Identify which cell holds the provided text, then report its (X, Y) central coordinate. 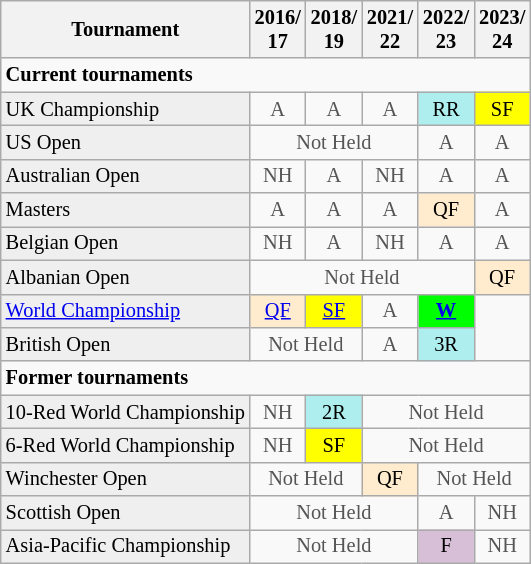
Masters (126, 210)
Australian Open (126, 176)
Current tournaments (266, 75)
RR (446, 109)
2022/23 (446, 29)
Tournament (126, 29)
3R (446, 344)
UK Championship (126, 109)
Asia-Pacific Championship (126, 546)
Winchester Open (126, 479)
Belgian Open (126, 243)
Former tournaments (266, 378)
W (446, 311)
2016/17 (278, 29)
World Championship (126, 311)
Scottish Open (126, 513)
Albanian Open (126, 277)
2R (334, 412)
2021/22 (390, 29)
6-Red World Championship (126, 445)
2018/19 (334, 29)
US Open (126, 142)
2023/24 (502, 29)
10-Red World Championship (126, 412)
F (446, 546)
British Open (126, 344)
